Pinpoint the cell where the given text exists, returning its (X, Y) midpoint coordinate. 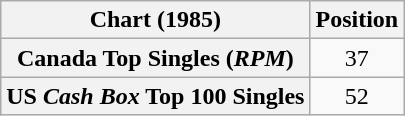
Chart (1985) (156, 20)
US Cash Box Top 100 Singles (156, 96)
Position (357, 20)
Canada Top Singles (RPM) (156, 58)
37 (357, 58)
52 (357, 96)
